Provide the [x, y] coordinate of the cell's center where the given text is located.  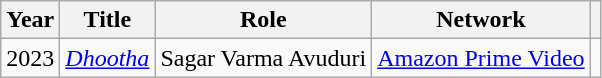
Role [264, 20]
Network [481, 20]
Amazon Prime Video [481, 58]
Year [30, 20]
Sagar Varma Avuduri [264, 58]
Dhootha [108, 58]
2023 [30, 58]
Title [108, 20]
